From the cell containing the given text, extract its center point as [X, Y] coordinate. 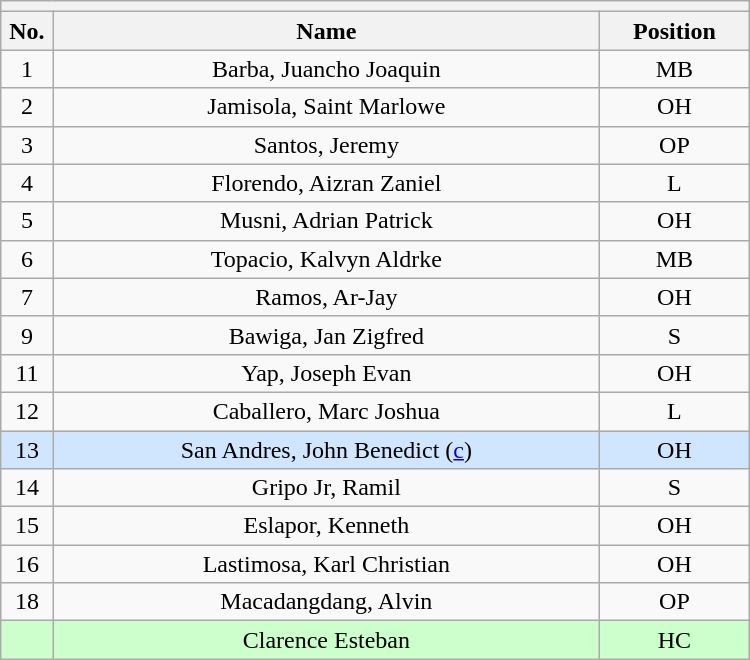
13 [27, 449]
6 [27, 259]
Florendo, Aizran Zaniel [326, 183]
12 [27, 411]
14 [27, 488]
15 [27, 526]
3 [27, 145]
Name [326, 31]
Yap, Joseph Evan [326, 373]
Santos, Jeremy [326, 145]
Jamisola, Saint Marlowe [326, 107]
Musni, Adrian Patrick [326, 221]
9 [27, 335]
7 [27, 297]
Topacio, Kalvyn Aldrke [326, 259]
1 [27, 69]
4 [27, 183]
2 [27, 107]
18 [27, 602]
Caballero, Marc Joshua [326, 411]
San Andres, John Benedict (c) [326, 449]
Clarence Esteban [326, 640]
Eslapor, Kenneth [326, 526]
Barba, Juancho Joaquin [326, 69]
No. [27, 31]
Bawiga, Jan Zigfred [326, 335]
Position [675, 31]
11 [27, 373]
5 [27, 221]
Lastimosa, Karl Christian [326, 564]
HC [675, 640]
16 [27, 564]
Ramos, Ar-Jay [326, 297]
Gripo Jr, Ramil [326, 488]
Macadangdang, Alvin [326, 602]
